Return the (X, Y) coordinate for the center point of the cell that contains the specified text.  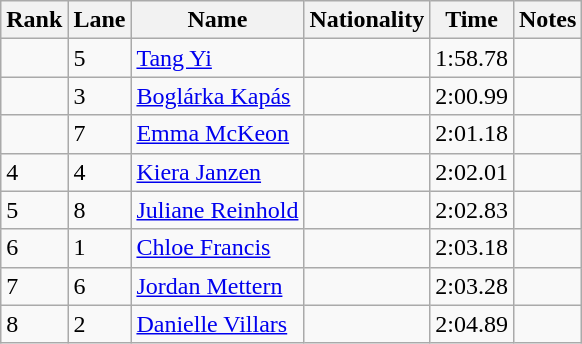
Lane (100, 20)
Juliane Reinhold (218, 210)
Chloe Francis (218, 248)
2:02.01 (472, 172)
Kiera Janzen (218, 172)
Name (218, 20)
2:03.18 (472, 248)
Danielle Villars (218, 324)
2 (100, 324)
3 (100, 96)
Tang Yi (218, 58)
2:00.99 (472, 96)
2:02.83 (472, 210)
1 (100, 248)
Jordan Mettern (218, 286)
Time (472, 20)
2:01.18 (472, 134)
2:04.89 (472, 324)
1:58.78 (472, 58)
Nationality (367, 20)
Notes (547, 20)
Emma McKeon (218, 134)
Boglárka Kapás (218, 96)
Rank (34, 20)
2:03.28 (472, 286)
